Provide the [X, Y] coordinate of the cell's center where the given text is located.  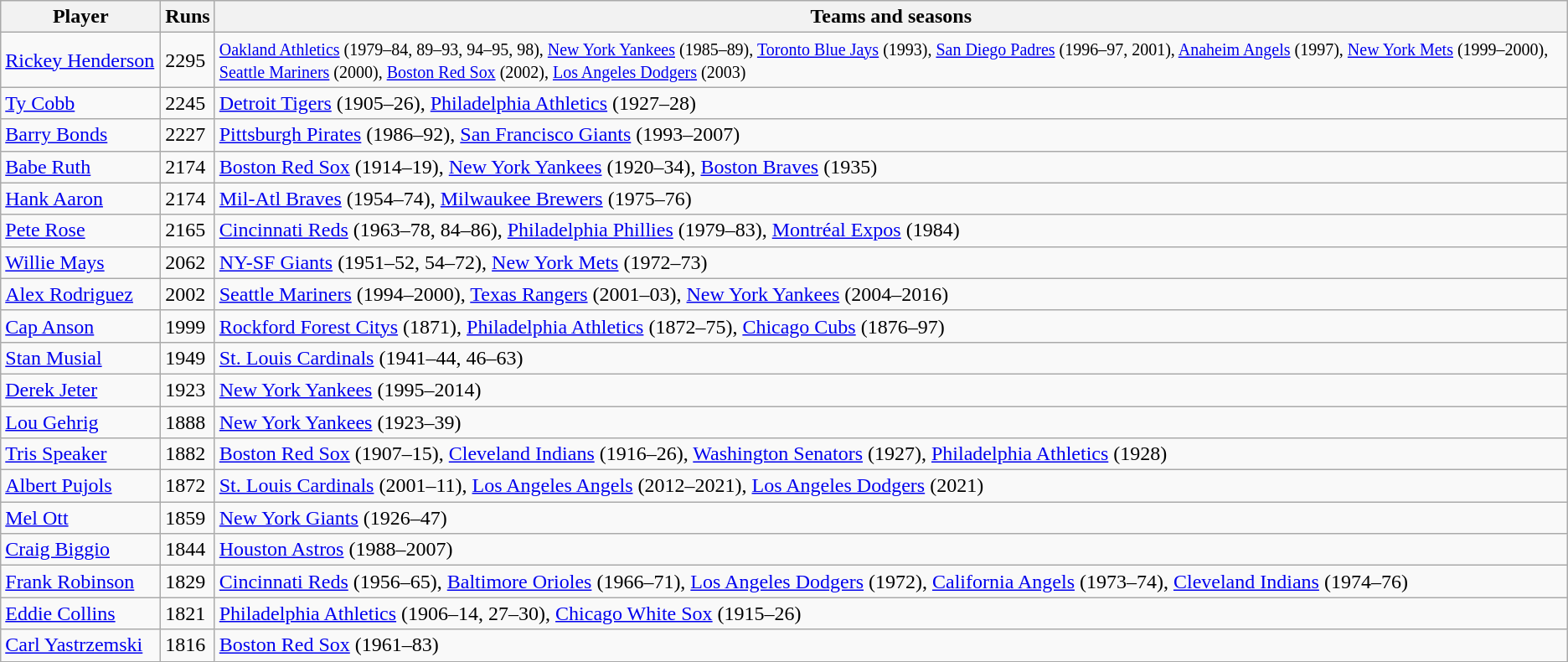
Rickey Henderson [80, 60]
Willie Mays [80, 262]
Albert Pujols [80, 486]
2002 [188, 294]
New York Yankees (1923–39) [891, 422]
1888 [188, 422]
Pittsburgh Pirates (1986–92), San Francisco Giants (1993–2007) [891, 135]
Barry Bonds [80, 135]
1821 [188, 613]
NY-SF Giants (1951–52, 54–72), New York Mets (1972–73) [891, 262]
1859 [188, 518]
Alex Rodriguez [80, 294]
Houston Astros (1988–2007) [891, 550]
St. Louis Cardinals (2001–11), Los Angeles Angels (2012–2021), Los Angeles Dodgers (2021) [891, 486]
Cincinnati Reds (1963–78, 84–86), Philadelphia Phillies (1979–83), Montréal Expos (1984) [891, 230]
Boston Red Sox (1961–83) [891, 645]
Mel Ott [80, 518]
Rockford Forest Citys (1871), Philadelphia Athletics (1872–75), Chicago Cubs (1876–97) [891, 326]
2062 [188, 262]
Pete Rose [80, 230]
Babe Ruth [80, 167]
Teams and seasons [891, 17]
2295 [188, 60]
2165 [188, 230]
Ty Cobb [80, 103]
Mil-Atl Braves (1954–74), Milwaukee Brewers (1975–76) [891, 199]
1882 [188, 454]
Carl Yastrzemski [80, 645]
2245 [188, 103]
Boston Red Sox (1914–19), New York Yankees (1920–34), Boston Braves (1935) [891, 167]
1829 [188, 582]
Hank Aaron [80, 199]
2227 [188, 135]
Lou Gehrig [80, 422]
Seattle Mariners (1994–2000), Texas Rangers (2001–03), New York Yankees (2004–2016) [891, 294]
Detroit Tigers (1905–26), Philadelphia Athletics (1927–28) [891, 103]
Runs [188, 17]
Philadelphia Athletics (1906–14, 27–30), Chicago White Sox (1915–26) [891, 613]
Cap Anson [80, 326]
Craig Biggio [80, 550]
1999 [188, 326]
Cincinnati Reds (1956–65), Baltimore Orioles (1966–71), Los Angeles Dodgers (1972), California Angels (1973–74), Cleveland Indians (1974–76) [891, 582]
Player [80, 17]
Eddie Collins [80, 613]
1872 [188, 486]
1844 [188, 550]
1816 [188, 645]
Boston Red Sox (1907–15), Cleveland Indians (1916–26), Washington Senators (1927), Philadelphia Athletics (1928) [891, 454]
Stan Musial [80, 358]
Derek Jeter [80, 390]
Frank Robinson [80, 582]
1949 [188, 358]
1923 [188, 390]
St. Louis Cardinals (1941–44, 46–63) [891, 358]
Tris Speaker [80, 454]
New York Giants (1926–47) [891, 518]
New York Yankees (1995–2014) [891, 390]
